Return the [x, y] coordinate for the center point of the cell that contains the specified text.  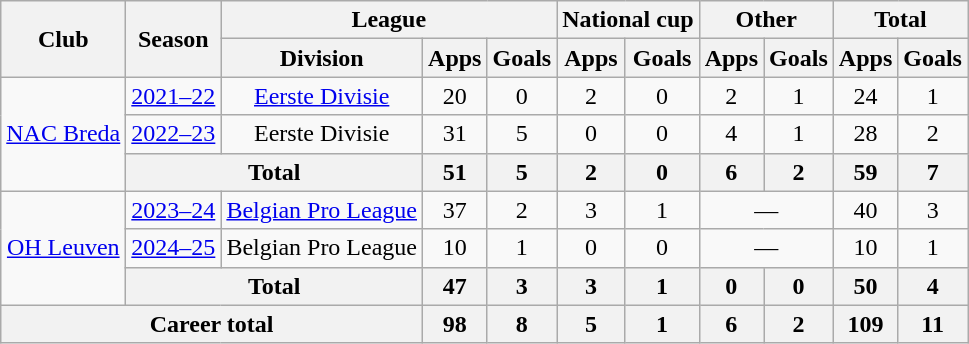
2022–23 [174, 134]
Other [766, 20]
20 [455, 96]
2024–25 [174, 248]
37 [455, 210]
40 [865, 210]
59 [865, 172]
OH Leuven [64, 248]
50 [865, 286]
NAC Breda [64, 134]
24 [865, 96]
Division [322, 58]
98 [455, 324]
7 [933, 172]
51 [455, 172]
National cup [628, 20]
Season [174, 39]
Club [64, 39]
8 [522, 324]
47 [455, 286]
Career total [212, 324]
11 [933, 324]
109 [865, 324]
League [389, 20]
31 [455, 134]
28 [865, 134]
2021–22 [174, 96]
2023–24 [174, 210]
